From the cell containing the given text, extract its center point as (x, y) coordinate. 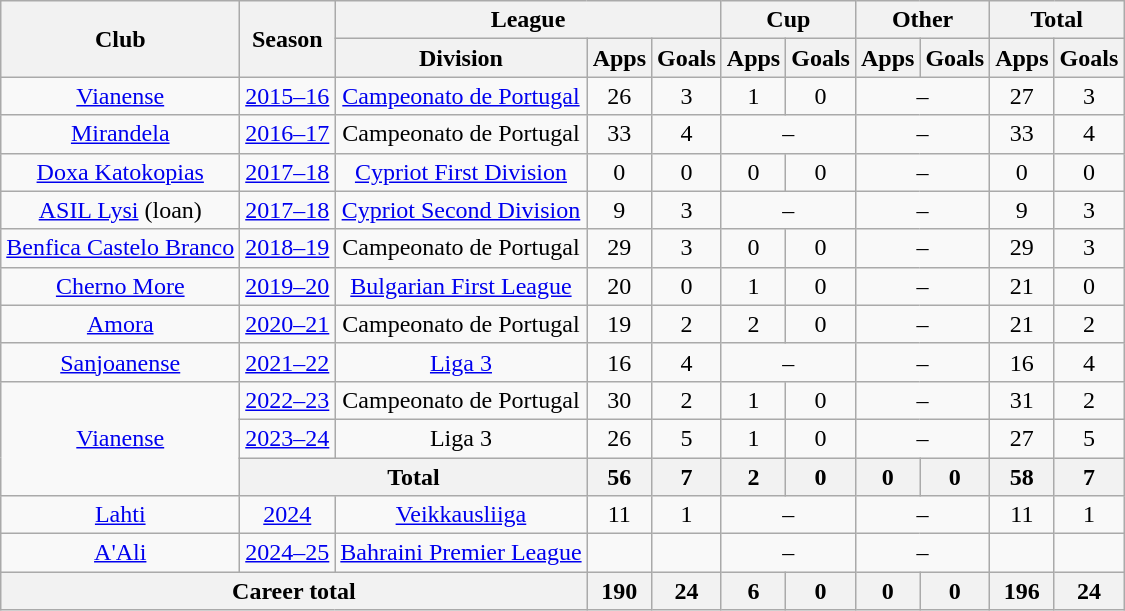
Veikkausliiga (461, 515)
Cherno More (120, 286)
58 (1022, 477)
Club (120, 39)
30 (619, 400)
Benfica Castelo Branco (120, 248)
Cypriot First Division (461, 172)
2022–23 (288, 400)
56 (619, 477)
A'Ali (120, 553)
6 (753, 591)
Other (922, 20)
Bahraini Premier League (461, 553)
19 (619, 324)
2018–19 (288, 248)
Season (288, 39)
Career total (294, 591)
196 (1022, 591)
Lahti (120, 515)
Amora (120, 324)
20 (619, 286)
ASIL Lysi (loan) (120, 210)
Doxa Katokopias (120, 172)
2024–25 (288, 553)
Mirandela (120, 134)
Bulgarian First League (461, 286)
2023–24 (288, 438)
League (528, 20)
Sanjoanense (120, 362)
2020–21 (288, 324)
Division (461, 58)
190 (619, 591)
Cup (788, 20)
2016–17 (288, 134)
2024 (288, 515)
2015–16 (288, 96)
2019–20 (288, 286)
2021–22 (288, 362)
Cypriot Second Division (461, 210)
31 (1022, 400)
